Capture the cell that displays the provided text and extract its [X, Y] central coordinate. 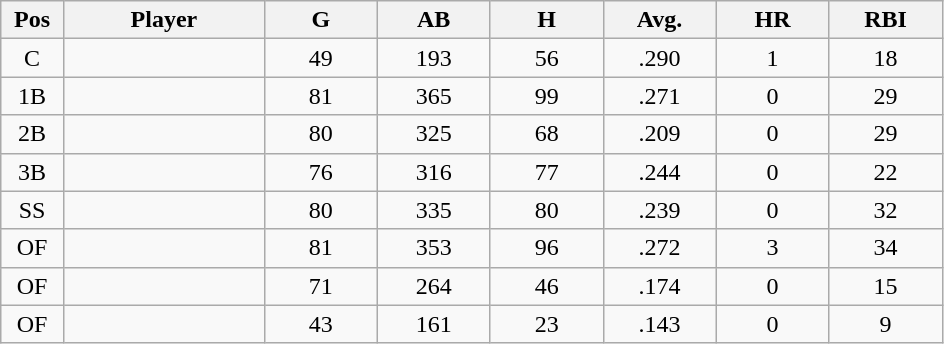
32 [886, 210]
.244 [660, 172]
C [32, 58]
96 [546, 248]
23 [546, 324]
365 [434, 96]
193 [434, 58]
3 [772, 248]
3B [32, 172]
RBI [886, 20]
22 [886, 172]
1B [32, 96]
18 [886, 58]
43 [320, 324]
325 [434, 134]
353 [434, 248]
.209 [660, 134]
68 [546, 134]
46 [546, 286]
34 [886, 248]
H [546, 20]
.174 [660, 286]
AB [434, 20]
.290 [660, 58]
G [320, 20]
.239 [660, 210]
316 [434, 172]
56 [546, 58]
Pos [32, 20]
9 [886, 324]
SS [32, 210]
264 [434, 286]
161 [434, 324]
1 [772, 58]
77 [546, 172]
Player [164, 20]
49 [320, 58]
.271 [660, 96]
76 [320, 172]
Avg. [660, 20]
HR [772, 20]
2B [32, 134]
.272 [660, 248]
71 [320, 286]
.143 [660, 324]
335 [434, 210]
99 [546, 96]
15 [886, 286]
